Pinpoint the cell where the given text exists, returning its (x, y) midpoint coordinate. 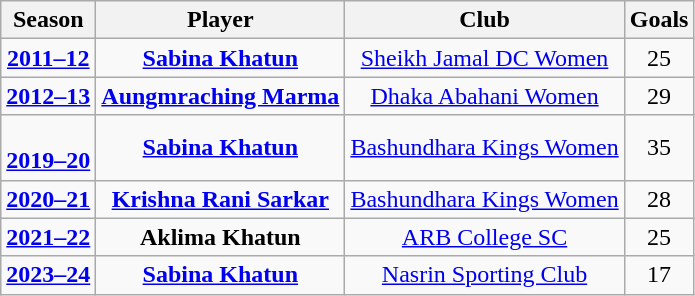
Aungmraching Marma (220, 96)
2019–20 (48, 148)
2021–22 (48, 237)
Nasrin Sporting Club (484, 275)
Dhaka Abahani Women (484, 96)
2020–21 (48, 199)
ARB College SC (484, 237)
2011–12 (48, 58)
Sheikh Jamal DC Women (484, 58)
28 (659, 199)
Krishna Rani Sarkar (220, 199)
Season (48, 20)
29 (659, 96)
Club (484, 20)
35 (659, 148)
Goals (659, 20)
Aklima Khatun (220, 237)
2023–24 (48, 275)
17 (659, 275)
Player (220, 20)
2012–13 (48, 96)
